Return (x, y) of the center of cell containing provided text 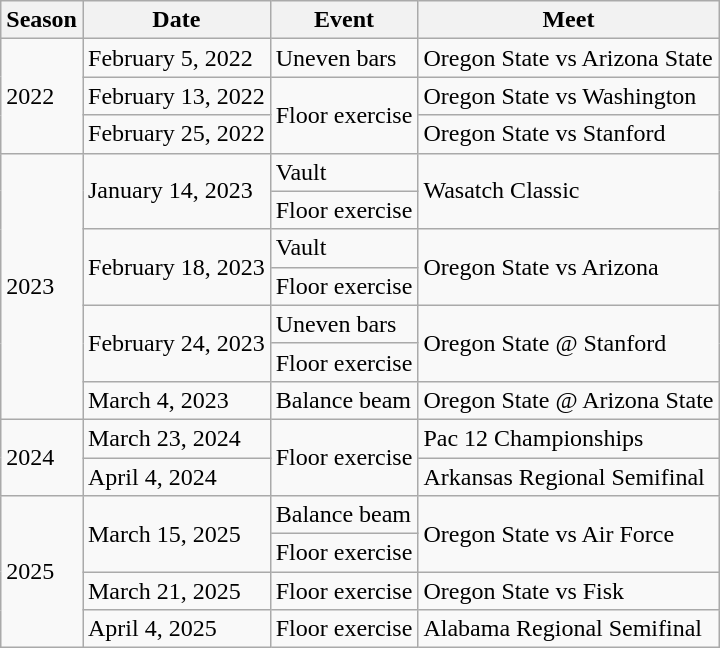
February 5, 2022 (176, 58)
April 4, 2024 (176, 477)
2025 (42, 572)
April 4, 2025 (176, 629)
Date (176, 20)
February 24, 2023 (176, 343)
March 15, 2025 (176, 534)
Oregon State vs Air Force (568, 534)
Oregon State @ Arizona State (568, 400)
March 23, 2024 (176, 438)
2022 (42, 96)
Oregon State vs Fisk (568, 591)
Oregon State @ Stanford (568, 343)
Event (344, 20)
Wasatch Classic (568, 191)
Meet (568, 20)
Arkansas Regional Semifinal (568, 477)
Season (42, 20)
February 13, 2022 (176, 96)
Alabama Regional Semifinal (568, 629)
Oregon State vs Arizona State (568, 58)
February 18, 2023 (176, 267)
January 14, 2023 (176, 191)
2024 (42, 457)
March 21, 2025 (176, 591)
Oregon State vs Arizona (568, 267)
2023 (42, 286)
Oregon State vs Stanford (568, 134)
Pac 12 Championships (568, 438)
March 4, 2023 (176, 400)
Oregon State vs Washington (568, 96)
February 25, 2022 (176, 134)
